Determine the (x, y) coordinate at the center of the cell enclosing the given text.  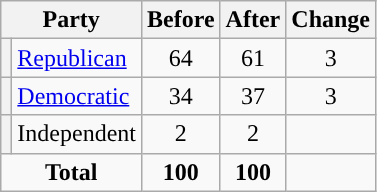
34 (180, 96)
64 (180, 58)
Democratic (77, 96)
Total (72, 172)
Independent (77, 134)
After (253, 20)
Before (180, 20)
Republican (77, 58)
Change (331, 20)
61 (253, 58)
37 (253, 96)
Party (72, 20)
